Output the [X, Y] coordinate of the center of the cell containing the given text.  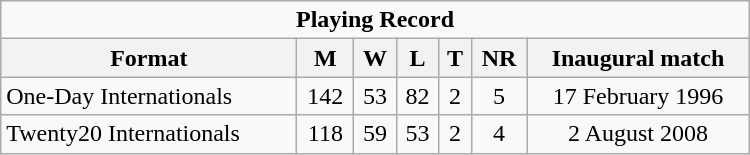
2 August 2008 [638, 134]
Twenty20 Internationals [149, 134]
Playing Record [375, 20]
T [456, 58]
17 February 1996 [638, 96]
82 [417, 96]
W [375, 58]
M [326, 58]
NR [498, 58]
Format [149, 58]
5 [498, 96]
Inaugural match [638, 58]
118 [326, 134]
142 [326, 96]
59 [375, 134]
4 [498, 134]
L [417, 58]
One-Day Internationals [149, 96]
